Output the (x, y) coordinate of the center of the cell containing the given text.  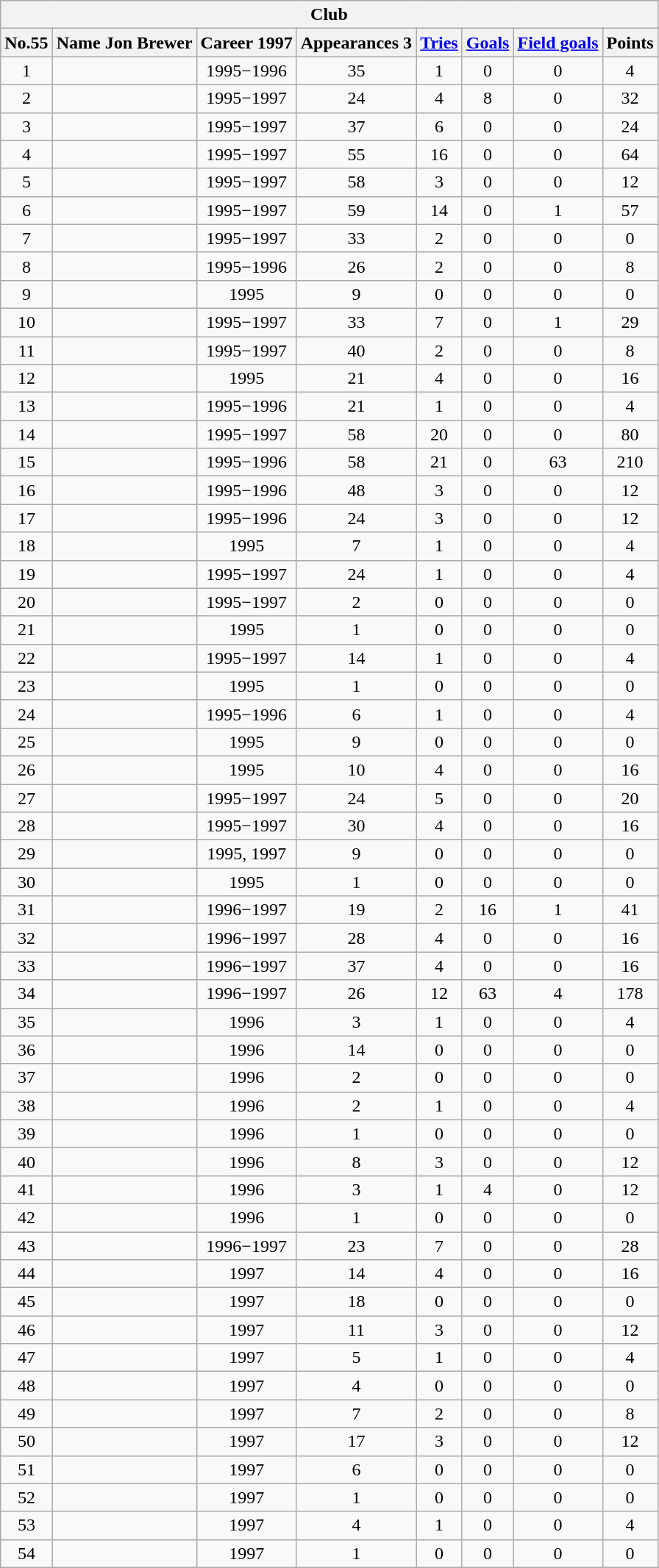
Points (630, 43)
55 (356, 154)
59 (356, 210)
42 (26, 1217)
Appearances 3 (356, 43)
Tries (440, 43)
39 (26, 1134)
49 (26, 1414)
15 (26, 462)
80 (630, 434)
51 (26, 1469)
52 (26, 1497)
64 (630, 154)
25 (26, 742)
43 (26, 1246)
Career 1997 (246, 43)
44 (26, 1274)
57 (630, 210)
22 (26, 658)
Goals (488, 43)
27 (26, 798)
178 (630, 994)
1995, 1997 (246, 854)
54 (26, 1553)
36 (26, 1050)
53 (26, 1525)
34 (26, 994)
45 (26, 1302)
No.55 (26, 43)
47 (26, 1358)
Club (329, 15)
Name Jon Brewer (124, 43)
210 (630, 462)
50 (26, 1442)
31 (26, 910)
Field goals (558, 43)
13 (26, 407)
38 (26, 1106)
46 (26, 1330)
